Scan for the cell matching the given text and deliver its (X, Y) coordinate at center. 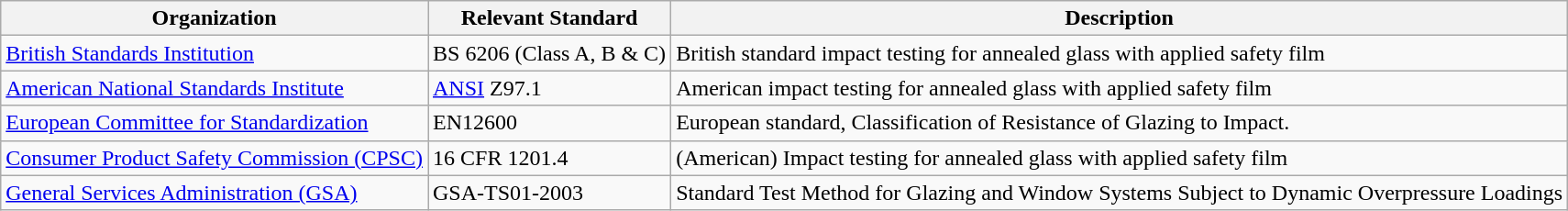
General Services Administration (GSA) (215, 193)
BS 6206 (Class A, B & C) (548, 53)
Consumer Product Safety Commission (CPSC) (215, 158)
ANSI Z97.1 (548, 88)
American impact testing for annealed glass with applied safety film (1120, 88)
Organization (215, 18)
American National Standards Institute (215, 88)
European standard, Classification of Resistance of Glazing to Impact. (1120, 123)
British standard impact testing for annealed glass with applied safety film (1120, 53)
European Committee for Standardization (215, 123)
Description (1120, 18)
16 CFR 1201.4 (548, 158)
Relevant Standard (548, 18)
EN12600 (548, 123)
Standard Test Method for Glazing and Window Systems Subject to Dynamic Overpressure Loadings (1120, 193)
British Standards Institution (215, 53)
(American) Impact testing for annealed glass with applied safety film (1120, 158)
GSA-TS01-2003 (548, 193)
